Determine the (X, Y) coordinate at the center of the cell enclosing the given text.  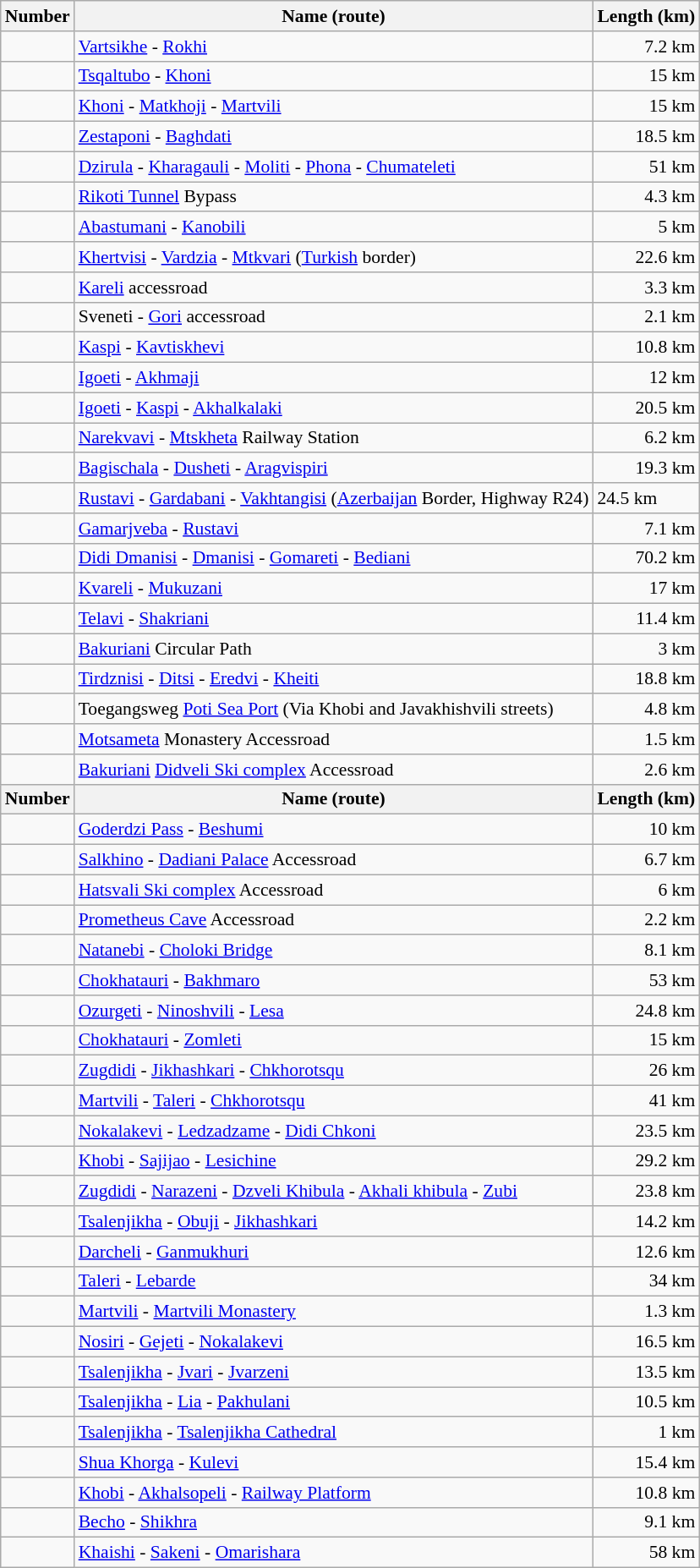
51 km (646, 167)
Martvili - Martvili Monastery (334, 1312)
10.5 km (646, 1402)
Khoni - Matkhoji - Martvili (334, 107)
Darcheli - Ganmukhuri (334, 1252)
58 km (646, 1553)
Chokhatauri - Zomleti (334, 1040)
17 km (646, 589)
Prometheus Cave Accessroad (334, 920)
Khobi - Sajijao - Lesichine (334, 1161)
Nosiri - Gejeti - Nokalakevi (334, 1342)
Taleri - Lebarde (334, 1281)
Narekvavi - Mtskheta Railway Station (334, 438)
Khertvisi - Vardzia - Mtkvari (Turkish border) (334, 257)
13.5 km (646, 1372)
Zugdidi - Jikhashkari - Chkhorotsqu (334, 1071)
Dzirula - Kharagauli - Moliti - Phona - Chumateleti (334, 167)
Khobi - Akhalsopeli - Railway Platform (334, 1493)
53 km (646, 980)
Didi Dmanisi - Dmanisi - Gomareti - Bediani (334, 558)
24.8 km (646, 1011)
Tsalenjikha - Tsalenjikha Cathedral (334, 1433)
22.6 km (646, 257)
19.3 km (646, 469)
Toegangsweg Poti Sea Port (Via Khobi and Javakhishvili streets) (334, 710)
11.4 km (646, 619)
Bakuriani Circular Path (334, 649)
Rustavi - Gardabani - Vakhtangisi (Azerbaijan Border, Highway R24) (334, 498)
Natanebi - Choloki Bridge (334, 951)
3 km (646, 649)
14.2 km (646, 1221)
Gamarjveba - Rustavi (334, 529)
34 km (646, 1281)
6 km (646, 890)
1.5 km (646, 739)
29.2 km (646, 1161)
Shua Khorga - Kulevi (334, 1462)
Sveneti - Gori accessroad (334, 317)
1 km (646, 1433)
2.1 km (646, 317)
Chokhatauri - Bakhmaro (334, 980)
24.5 km (646, 498)
18.5 km (646, 137)
Kareli accessroad (334, 288)
Tsqaltubo - Khoni (334, 76)
Telavi - Shakriani (334, 619)
5 km (646, 228)
Salkhino - Dadiani Palace Accessroad (334, 860)
Abastumani - Kanobili (334, 228)
Martvili - Taleri - Chkhorotsqu (334, 1101)
Tsalenjikha - Obuji - Jikhashkari (334, 1221)
16.5 km (646, 1342)
9.1 km (646, 1522)
Tirdznisi - Ditsi - Eredvi - Kheiti (334, 679)
6.2 km (646, 438)
Hatsvali Ski complex Accessroad (334, 890)
Bagischala - Dusheti - Aragvispiri (334, 469)
Tsalenjikha - Lia - Pakhulani (334, 1402)
Goderdzi Pass - Beshumi (334, 830)
2.2 km (646, 920)
7.2 km (646, 47)
Igoeti - Kaspi - Akhalkalaki (334, 408)
7.1 km (646, 529)
41 km (646, 1101)
8.1 km (646, 951)
23.8 km (646, 1192)
Bakuriani Didveli Ski complex Accessroad (334, 770)
Ozurgeti - Ninoshvili - Lesa (334, 1011)
12 km (646, 378)
Khaishi - Sakeni - Omarishara (334, 1553)
Zugdidi - Narazeni - Dzveli Khibula - Akhali khibula - Zubi (334, 1192)
Zestaponi - Baghdati (334, 137)
4.8 km (646, 710)
23.5 km (646, 1131)
2.6 km (646, 770)
18.8 km (646, 679)
12.6 km (646, 1252)
6.7 km (646, 860)
Rikoti Tunnel Bypass (334, 197)
20.5 km (646, 408)
1.3 km (646, 1312)
Tsalenjikha - Jvari - Jvarzeni (334, 1372)
4.3 km (646, 197)
Kaspi - Kavtiskhevi (334, 348)
Kvareli - Mukuzani (334, 589)
3.3 km (646, 288)
10 km (646, 830)
Igoeti - Akhmaji (334, 378)
Motsameta Monastery Accessroad (334, 739)
Nokalakevi - Ledzadzame - Didi Chkoni (334, 1131)
15.4 km (646, 1462)
Vartsikhe - Rokhi (334, 47)
Becho - Shikhra (334, 1522)
26 km (646, 1071)
70.2 km (646, 558)
